Identify which cell holds the provided text, then report its [X, Y] central coordinate. 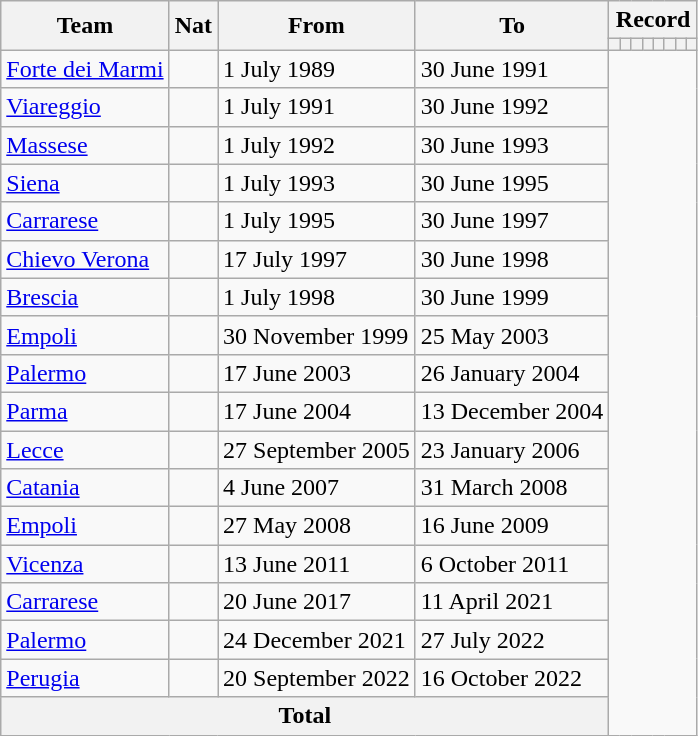
1 July 1993 [317, 183]
20 September 2022 [317, 678]
Nat [193, 26]
Chievo Verona [85, 259]
1 July 1992 [317, 145]
Viareggio [85, 107]
13 December 2004 [512, 411]
30 June 1997 [512, 221]
30 June 1991 [512, 69]
Team [85, 26]
31 March 2008 [512, 488]
27 July 2022 [512, 640]
Lecce [85, 449]
To [512, 26]
20 June 2017 [317, 602]
23 January 2006 [512, 449]
1 July 1991 [317, 107]
Vicenza [85, 564]
30 June 1995 [512, 183]
30 June 1992 [512, 107]
Parma [85, 411]
17 June 2003 [317, 373]
1 July 1995 [317, 221]
27 May 2008 [317, 526]
27 September 2005 [317, 449]
11 April 2021 [512, 602]
Catania [85, 488]
16 June 2009 [512, 526]
From [317, 26]
24 December 2021 [317, 640]
Perugia [85, 678]
Total [305, 716]
30 June 1999 [512, 297]
17 July 1997 [317, 259]
1 July 1989 [317, 69]
Forte dei Marmi [85, 69]
4 June 2007 [317, 488]
1 July 1998 [317, 297]
30 June 1993 [512, 145]
16 October 2022 [512, 678]
17 June 2004 [317, 411]
6 October 2011 [512, 564]
13 June 2011 [317, 564]
Siena [85, 183]
Brescia [85, 297]
Record [653, 20]
26 January 2004 [512, 373]
25 May 2003 [512, 335]
30 June 1998 [512, 259]
30 November 1999 [317, 335]
Massese [85, 145]
